Capture the cell that displays the provided text and extract its [x, y] central coordinate. 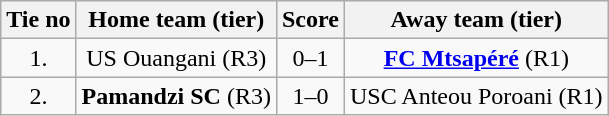
Tie no [38, 20]
FC Mtsapéré (R1) [476, 58]
Pamandzi SC (R3) [176, 96]
Away team (tier) [476, 20]
US Ouangani (R3) [176, 58]
0–1 [310, 58]
Score [310, 20]
1–0 [310, 96]
1. [38, 58]
Home team (tier) [176, 20]
USC Anteou Poroani (R1) [476, 96]
2. [38, 96]
